Output the [x, y] coordinate of the center of the cell containing the given text.  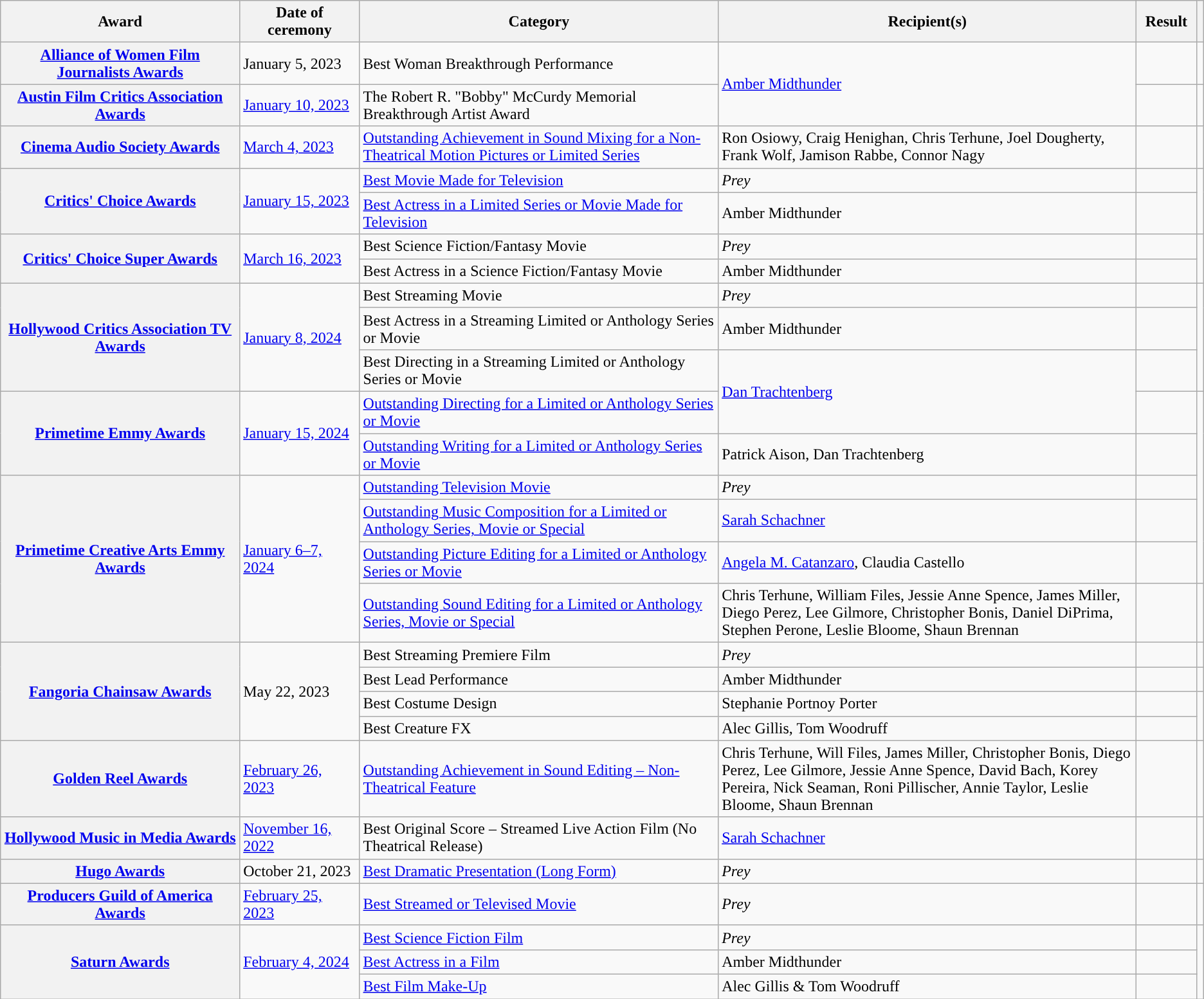
Best Streaming Movie [539, 295]
Outstanding Television Movie [539, 488]
Stephanie Portnoy Porter [927, 704]
November 16, 2022 [300, 838]
Best Actress in a Streaming Limited or Anthology Series or Movie [539, 328]
Best Original Score – Streamed Live Action Film (No Theatrical Release) [539, 838]
January 15, 2024 [300, 433]
Fangoria Chainsaw Awards [120, 692]
January 10, 2023 [300, 105]
Best Woman Breakthrough Performance [539, 63]
Category [539, 22]
Date of ceremony [300, 22]
February 26, 2023 [300, 778]
Best Directing in a Streaming Limited or Anthology Series or Movie [539, 371]
Alec Gillis & Tom Woodruff [927, 986]
Austin Film Critics Association Awards [120, 105]
Hollywood Critics Association TV Awards [120, 337]
February 4, 2024 [300, 962]
March 16, 2023 [300, 259]
Critics' Choice Awards [120, 201]
Best Science Fiction/Fantasy Movie [539, 246]
Best Lead Performance [539, 679]
October 21, 2023 [300, 871]
Alliance of Women Film Journalists Awards [120, 63]
Outstanding Sound Editing for a Limited or Anthology Series, Movie or Special [539, 613]
Patrick Aison, Dan Trachtenberg [927, 454]
Primetime Creative Arts Emmy Awards [120, 559]
Best Film Make-Up [539, 986]
Primetime Emmy Awards [120, 433]
Outstanding Music Composition for a Limited or Anthology Series, Movie or Special [539, 521]
Outstanding Writing for a Limited or Anthology Series or Movie [539, 454]
Award [120, 22]
Outstanding Achievement in Sound Editing – Non-Theatrical Feature [539, 778]
Cinema Audio Society Awards [120, 147]
Best Actress in a Science Fiction/Fantasy Movie [539, 271]
Best Science Fiction Film [539, 937]
Alec Gillis, Tom Woodruff [927, 728]
Outstanding Directing for a Limited or Anthology Series or Movie [539, 412]
January 8, 2024 [300, 337]
Critics' Choice Super Awards [120, 259]
Best Movie Made for Television [539, 180]
Ron Osiowy, Craig Henighan, Chris Terhune, Joel Dougherty, Frank Wolf, Jamison Rabbe, Connor Nagy [927, 147]
Best Costume Design [539, 704]
Best Actress in a Limited Series or Movie Made for Television [539, 214]
Best Streaming Premiere Film [539, 655]
Best Dramatic Presentation (Long Form) [539, 871]
Recipient(s) [927, 22]
Outstanding Achievement in Sound Mixing for a Non-Theatrical Motion Pictures or Limited Series [539, 147]
Hollywood Music in Media Awards [120, 838]
Best Actress in a Film [539, 962]
January 15, 2023 [300, 201]
January 6–7, 2024 [300, 559]
May 22, 2023 [300, 692]
Result [1167, 22]
Best Creature FX [539, 728]
Producers Guild of America Awards [120, 904]
January 5, 2023 [300, 63]
March 4, 2023 [300, 147]
Best Streamed or Televised Movie [539, 904]
Saturn Awards [120, 962]
Hugo Awards [120, 871]
February 25, 2023 [300, 904]
The Robert R. "Bobby" McCurdy Memorial Breakthrough Artist Award [539, 105]
Outstanding Picture Editing for a Limited or Anthology Series or Movie [539, 562]
Golden Reel Awards [120, 778]
Dan Trachtenberg [927, 391]
Angela M. Catanzaro, Claudia Castello [927, 562]
